Pinpoint the cell where the given text exists, returning its (x, y) midpoint coordinate. 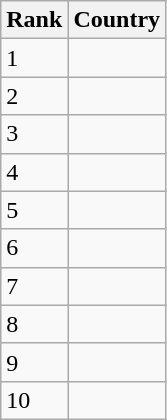
Rank (34, 20)
1 (34, 58)
9 (34, 362)
7 (34, 286)
4 (34, 172)
Country (117, 20)
2 (34, 96)
6 (34, 248)
8 (34, 324)
3 (34, 134)
10 (34, 400)
5 (34, 210)
